Provide the [X, Y] coordinate of the cell's center where the given text is located.  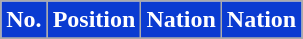
No. [24, 20]
Position [94, 20]
